Extract the (X, Y) coordinate from the center of the cell holding the provided text.  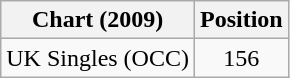
156 (241, 58)
Chart (2009) (98, 20)
Position (241, 20)
UK Singles (OCC) (98, 58)
